Identify which cell holds the provided text, then report its (X, Y) central coordinate. 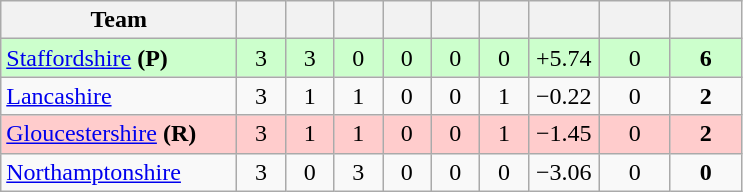
Gloucestershire (R) (119, 134)
+5.74 (564, 58)
Staffordshire (P) (119, 58)
−1.45 (564, 134)
−0.22 (564, 96)
6 (706, 58)
Team (119, 20)
Northamptonshire (119, 172)
−3.06 (564, 172)
Lancashire (119, 96)
